Determine the (X, Y) coordinate at the center of the cell enclosing the given text.  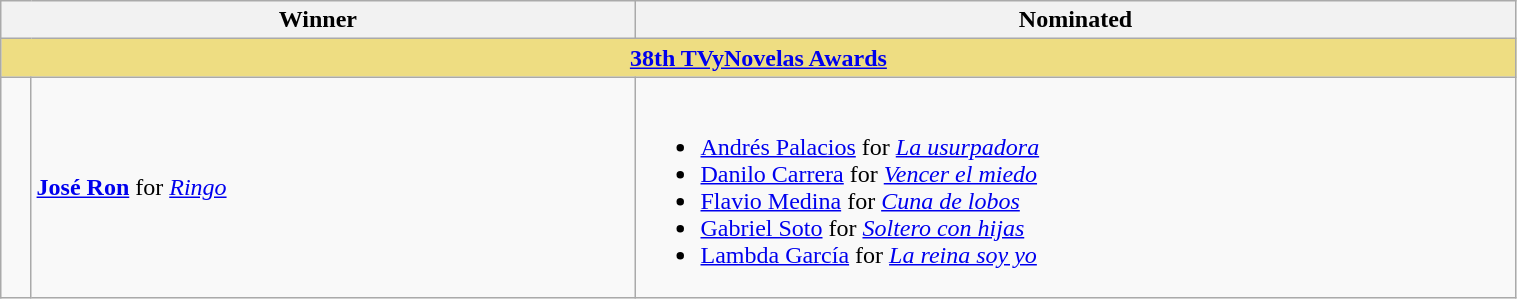
Winner (318, 20)
José Ron for Ringo (333, 188)
38th TVyNovelas Awards (758, 58)
Nominated (1076, 20)
